Identify which cell holds the provided text, then report its [x, y] central coordinate. 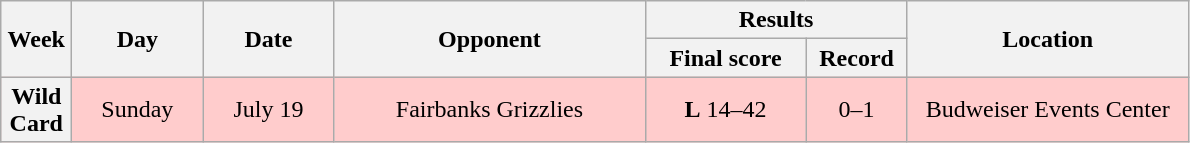
0–1 [856, 110]
Date [268, 39]
L 14–42 [726, 110]
Results [776, 20]
Fairbanks Grizzlies [490, 110]
July 19 [268, 110]
Wild Card [36, 110]
Record [856, 58]
Day [138, 39]
Sunday [138, 110]
Opponent [490, 39]
Budweiser Events Center [1048, 110]
Location [1048, 39]
Final score [726, 58]
Week [36, 39]
